For the text-containing cell, return its midpoint in (X, Y) coordinate format. 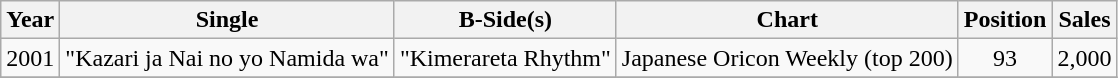
Japanese Oricon Weekly (top 200) (787, 58)
"Kimerareta Rhythm" (505, 58)
Position (1005, 20)
Single (228, 20)
Year (30, 20)
2001 (30, 58)
B-Side(s) (505, 20)
2,000 (1084, 58)
"Kazari ja Nai no yo Namida wa" (228, 58)
Sales (1084, 20)
93 (1005, 58)
Chart (787, 20)
